Pinpoint the cell where the given text exists, returning its [x, y] midpoint coordinate. 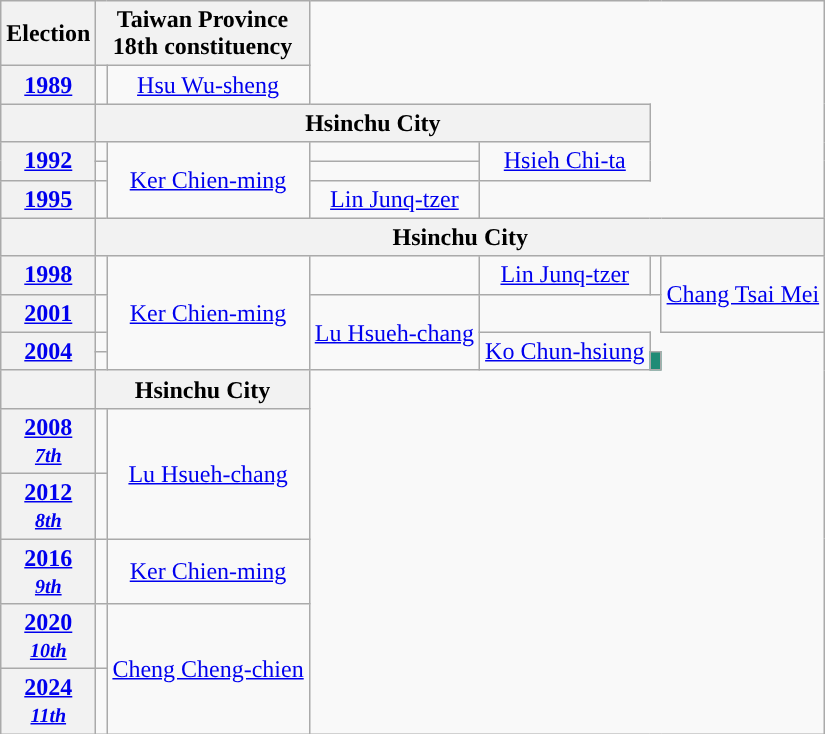
202411th [48, 702]
2001 [48, 313]
20169th [48, 570]
Hsieh Chi-ta [565, 161]
Chang Tsai Mei [743, 294]
Taiwan Province 18th constituency [202, 34]
1992 [48, 161]
2004 [48, 351]
Election [48, 34]
1998 [48, 275]
1989 [48, 85]
202010th [48, 636]
20128th [48, 506]
Ko Chun-hsiung [565, 351]
20087th [48, 440]
1995 [48, 199]
Cheng Cheng-chien [208, 669]
Hsu Wu-sheng [208, 85]
